Pinpoint the cell where the given text exists, returning its (x, y) midpoint coordinate. 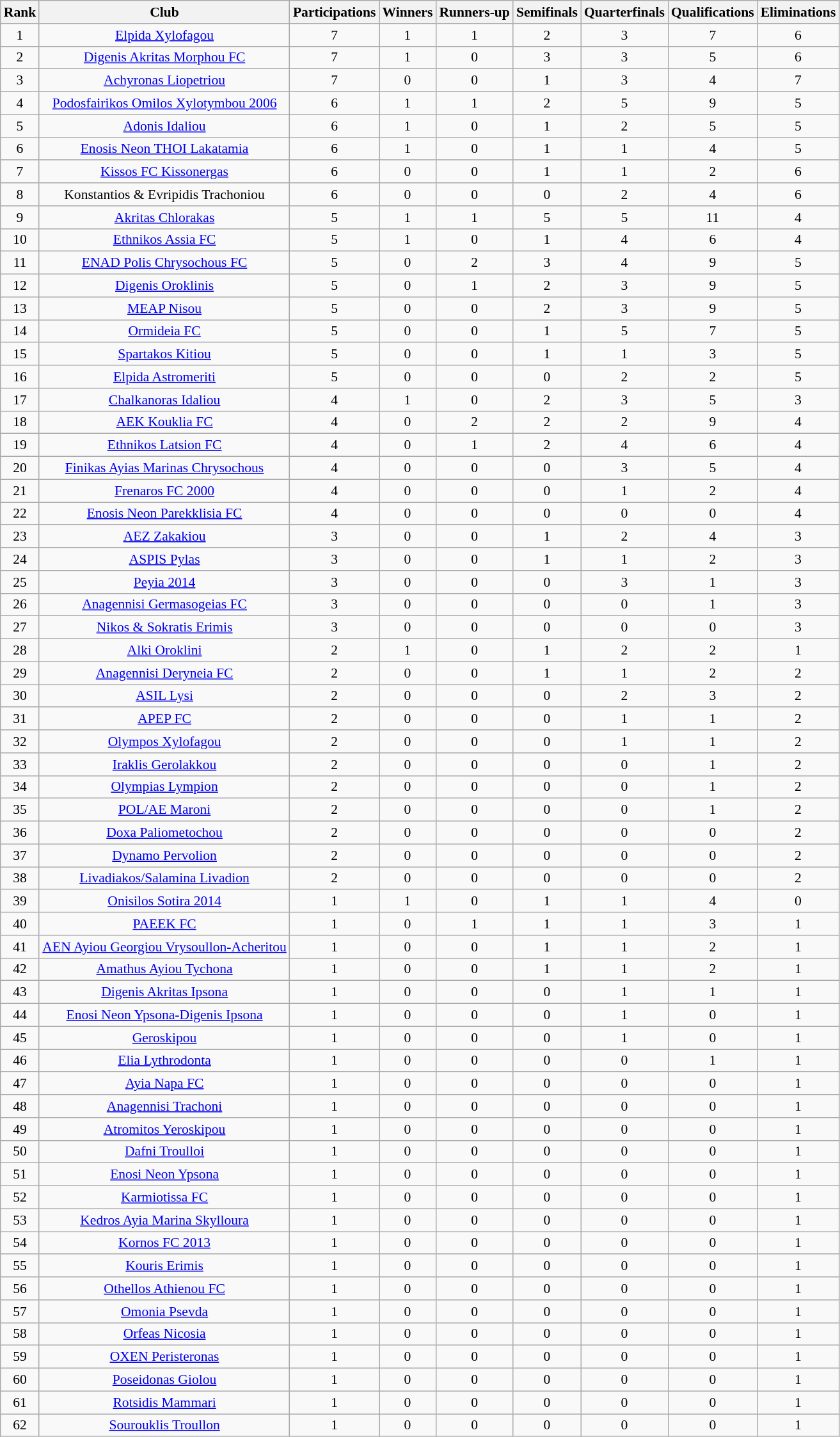
Sourouklis Troullon (164, 1425)
50 (20, 1152)
Digenis Akritas Morphou FC (164, 58)
15 (20, 354)
18 (20, 422)
ASPIS Pylas (164, 559)
Nikos & Sokratis Erimis (164, 628)
57 (20, 1312)
Anagennisi Germasogeias FC (164, 605)
12 (20, 286)
Iraklis Gerolakkou (164, 765)
Achyronas Liopetriou (164, 81)
Olympias Lympion (164, 787)
20 (20, 468)
Ethnikos Assia FC (164, 240)
Chalkanoras Idaliou (164, 400)
14 (20, 331)
Peyia 2014 (164, 582)
AEN Ayiou Georgiou Vrysoullon-Acheritou (164, 947)
32 (20, 742)
Quarterfinals (624, 12)
37 (20, 855)
56 (20, 1289)
28 (20, 651)
Spartakos Kitiou (164, 354)
23 (20, 537)
31 (20, 719)
Semifinals (547, 12)
24 (20, 559)
Kouris Erimis (164, 1266)
33 (20, 765)
Dafni Troulloi (164, 1152)
Kissos FC Kissonergas (164, 172)
Amathus Ayiou Tychona (164, 969)
MEAP Nisou (164, 308)
Karmiotissa FC (164, 1198)
Konstantios & Evripidis Trachoniou (164, 195)
59 (20, 1357)
Digenis Oroklinis (164, 286)
Enosi Neon Ypsona (164, 1175)
Rank (20, 12)
Othellos Athienou FC (164, 1289)
APEP FC (164, 719)
Enosi Neon Ypsona-Digenis Ipsona (164, 1015)
61 (20, 1402)
Eliminations (798, 12)
40 (20, 924)
34 (20, 787)
38 (20, 878)
Kedros Ayia Marina Skylloura (164, 1220)
Enosis Neon THOI Lakatamia (164, 149)
Geroskipou (164, 1038)
Podosfairikos Omilos Xylotymbou 2006 (164, 104)
ENAD Polis Chrysochous FC (164, 263)
42 (20, 969)
55 (20, 1266)
Kornos FC 2013 (164, 1243)
21 (20, 491)
44 (20, 1015)
19 (20, 445)
Club (164, 12)
43 (20, 992)
25 (20, 582)
Atromitos Yeroskipou (164, 1129)
62 (20, 1425)
Rotsidis Mammari (164, 1402)
Alki Oroklini (164, 651)
30 (20, 696)
46 (20, 1061)
10 (20, 240)
60 (20, 1380)
52 (20, 1198)
26 (20, 605)
OXEN Peristeronas (164, 1357)
29 (20, 673)
53 (20, 1220)
16 (20, 377)
Elpida Astromeriti (164, 377)
Orfeas Nicosia (164, 1334)
AEZ Zakakiou (164, 537)
17 (20, 400)
58 (20, 1334)
Akritas Chlorakas (164, 218)
13 (20, 308)
39 (20, 901)
Winners (407, 12)
41 (20, 947)
Participations (335, 12)
27 (20, 628)
Qualifications (713, 12)
Finikas Ayias Marinas Chrysochous (164, 468)
Adonis Idaliou (164, 126)
PAEEK FC (164, 924)
Runners-up (474, 12)
51 (20, 1175)
Doxa Paliometochou (164, 833)
Omonia Psevda (164, 1312)
47 (20, 1084)
POL/AE Maroni (164, 810)
35 (20, 810)
Dynamo Pervolion (164, 855)
8 (20, 195)
Anagennisi Trachoni (164, 1106)
49 (20, 1129)
Elpida Xylofagou (164, 35)
AEK Kouklia FC (164, 422)
48 (20, 1106)
Ethnikos Latsion FC (164, 445)
Onisilos Sotira 2014 (164, 901)
Anagennisi Deryneia FC (164, 673)
Olympos Xylofagou (164, 742)
45 (20, 1038)
Livadiakos/Salamina Livadion (164, 878)
Ayia Napa FC (164, 1084)
Digenis Akritas Ipsona (164, 992)
22 (20, 514)
Poseidonas Giolou (164, 1380)
Elia Lythrodonta (164, 1061)
Frenaros FC 2000 (164, 491)
Enosis Neon Parekklisia FC (164, 514)
54 (20, 1243)
Ormideia FC (164, 331)
36 (20, 833)
ASIL Lysi (164, 696)
